Return the (x, y) coordinate for the center point of the cell that contains the specified text.  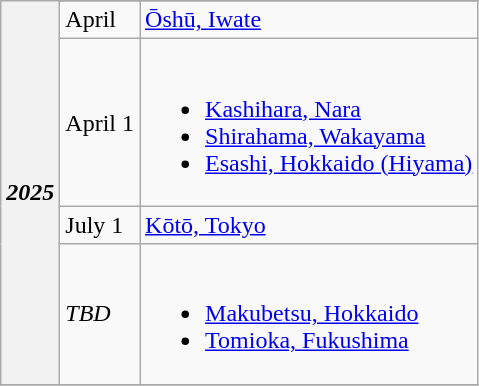
April 1 (100, 122)
Kashihara, Nara Shirahama, WakayamaEsashi, Hokkaido (Hiyama) (309, 122)
2025 (30, 192)
TBD (100, 314)
April (100, 20)
Makubetsu, Hokkaido Tomioka, Fukushima (309, 314)
Kōtō, Tokyo (309, 225)
July 1 (100, 225)
Ōshū, Iwate (309, 20)
